For the text-containing cell, return its midpoint in [x, y] coordinate format. 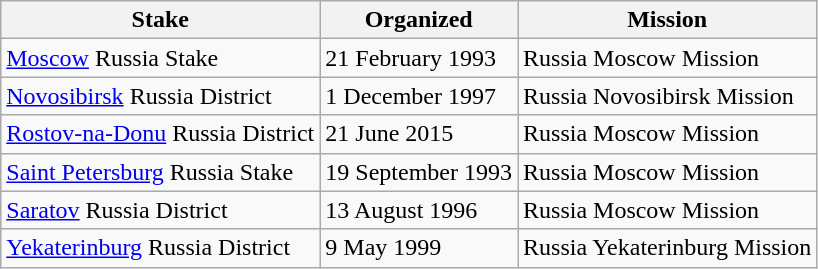
Organized [419, 20]
Novosibirsk Russia District [160, 96]
Russia Yekaterinburg Mission [668, 248]
Stake [160, 20]
Rostov-na-Donu Russia District [160, 134]
21 February 1993 [419, 58]
Mission [668, 20]
Saint Petersburg Russia Stake [160, 172]
21 June 2015 [419, 134]
Saratov Russia District [160, 210]
1 December 1997 [419, 96]
13 August 1996 [419, 210]
Russia Novosibirsk Mission [668, 96]
Moscow Russia Stake [160, 58]
19 September 1993 [419, 172]
9 May 1999 [419, 248]
Yekaterinburg Russia District [160, 248]
